Pinpoint the cell where the given text exists, returning its (X, Y) midpoint coordinate. 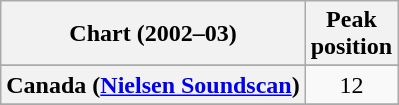
12 (351, 85)
Peakposition (351, 34)
Chart (2002–03) (153, 34)
Canada (Nielsen Soundscan) (153, 85)
